From the cell containing the given text, extract its center point as [x, y] coordinate. 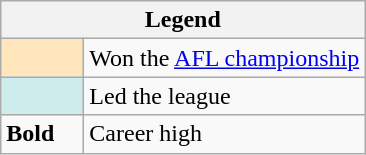
Won the AFL championship [224, 58]
Bold [42, 134]
Career high [224, 134]
Legend [183, 20]
Led the league [224, 96]
